Search for the cell housing the specified text and yield its (x, y) center coordinate. 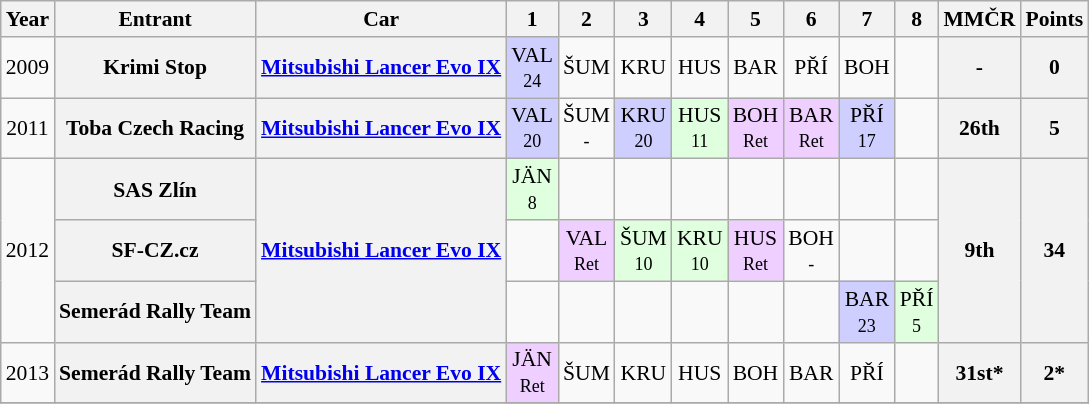
2 (586, 19)
JÄNRet (532, 372)
Toba Czech Racing (155, 128)
26th (979, 128)
BOHRet (756, 128)
Krimi Stop (155, 68)
2* (1054, 372)
MMČR (979, 19)
2009 (28, 68)
HUSRet (756, 250)
PŘÍ17 (867, 128)
PŘÍ5 (917, 312)
Year (28, 19)
BOH- (811, 250)
8 (917, 19)
KRU20 (644, 128)
VALRet (586, 250)
ŠUM10 (644, 250)
1 (532, 19)
2011 (28, 128)
0 (1054, 68)
3 (644, 19)
4 (700, 19)
SAS Zlín (155, 190)
VAL24 (532, 68)
KRU10 (700, 250)
Car (381, 19)
BAR23 (867, 312)
HUS11 (700, 128)
31st* (979, 372)
BARRet (811, 128)
2012 (28, 250)
9th (979, 250)
JÄN8 (532, 190)
SF-CZ.cz (155, 250)
34 (1054, 250)
ŠUM- (586, 128)
- (979, 68)
7 (867, 19)
2013 (28, 372)
Points (1054, 19)
6 (811, 19)
VAL20 (532, 128)
Entrant (155, 19)
